Provide the [x, y] coordinate of the cell's center where the given text is located.  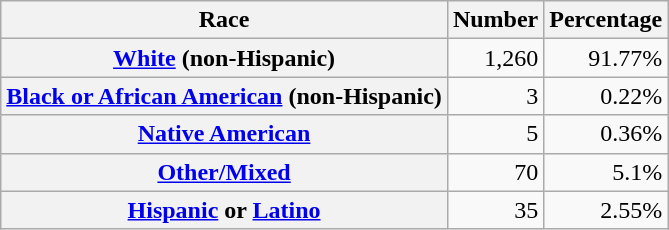
Percentage [606, 20]
5 [495, 134]
Number [495, 20]
5.1% [606, 172]
0.22% [606, 96]
Black or African American (non-Hispanic) [224, 96]
1,260 [495, 58]
White (non-Hispanic) [224, 58]
0.36% [606, 134]
Hispanic or Latino [224, 210]
Race [224, 20]
3 [495, 96]
35 [495, 210]
Native American [224, 134]
70 [495, 172]
2.55% [606, 210]
91.77% [606, 58]
Other/Mixed [224, 172]
